Return the [X, Y] coordinate for the center point of the cell that contains the specified text.  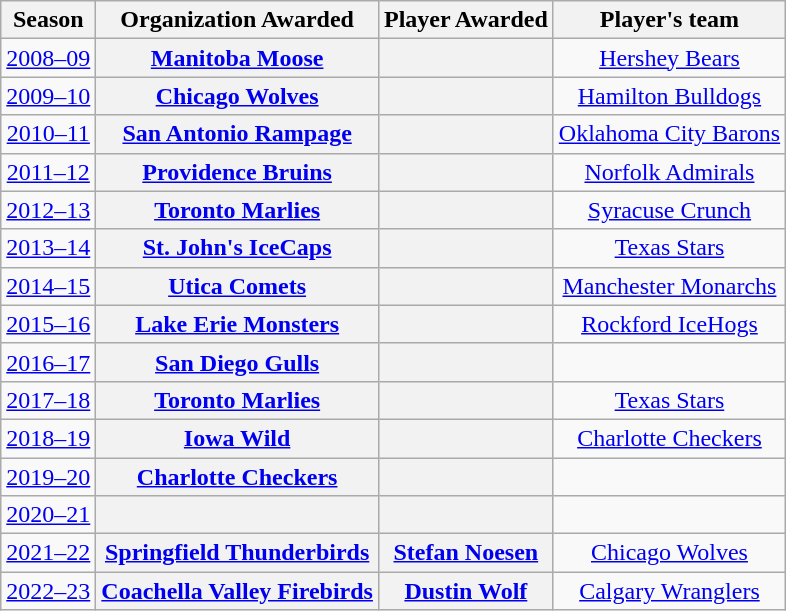
Utica Comets [238, 286]
Iowa Wild [238, 438]
Calgary Wranglers [669, 591]
Manitoba Moose [238, 58]
2022–23 [48, 591]
2008–09 [48, 58]
2018–19 [48, 438]
San Diego Gulls [238, 362]
2017–18 [48, 400]
San Antonio Rampage [238, 134]
Norfolk Admirals [669, 172]
Stefan Noesen [466, 553]
Oklahoma City Barons [669, 134]
2011–12 [48, 172]
Season [48, 20]
2019–20 [48, 477]
2013–14 [48, 248]
2012–13 [48, 210]
Player Awarded [466, 20]
2010–11 [48, 134]
Lake Erie Monsters [238, 324]
Syracuse Crunch [669, 210]
2014–15 [48, 286]
Rockford IceHogs [669, 324]
Organization Awarded [238, 20]
Hershey Bears [669, 58]
St. John's IceCaps [238, 248]
2016–17 [48, 362]
2015–16 [48, 324]
2020–21 [48, 515]
Providence Bruins [238, 172]
Player's team [669, 20]
2021–22 [48, 553]
2009–10 [48, 96]
Dustin Wolf [466, 591]
Springfield Thunderbirds [238, 553]
Hamilton Bulldogs [669, 96]
Manchester Monarchs [669, 286]
Coachella Valley Firebirds [238, 591]
